Locate the cell with the specified text and output its (x, y) center coordinate. 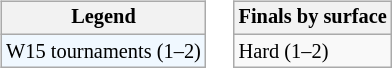
Finals by surface (313, 18)
W15 tournaments (1–2) (103, 51)
Hard (1–2) (313, 51)
Legend (103, 18)
